Find where the given text appears and provide that cell's center as (x, y) coordinate. 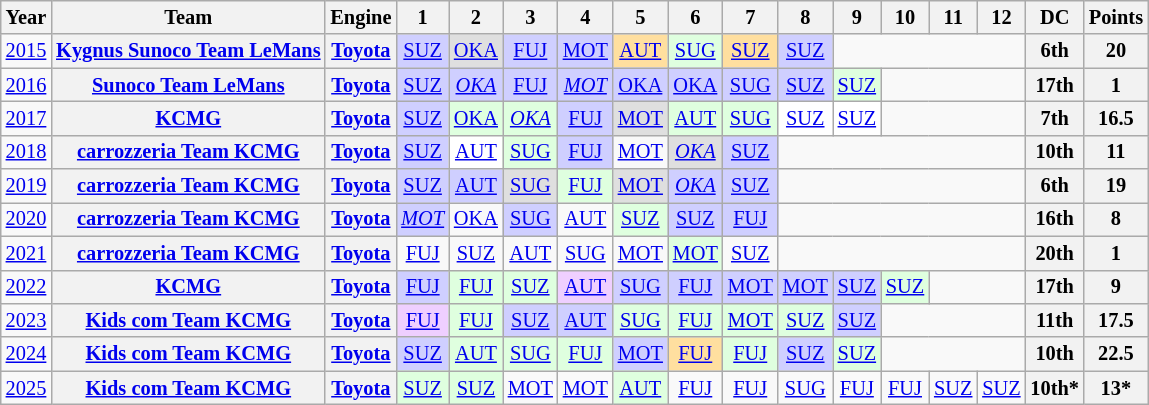
7 (750, 17)
2021 (26, 253)
22.5 (1116, 354)
19 (1116, 186)
2018 (26, 152)
2015 (26, 51)
Kygnus Sunoco Team LeMans (188, 51)
10th* (1054, 388)
2023 (26, 320)
2024 (26, 354)
7th (1054, 118)
Engine (360, 17)
11th (1054, 320)
DC (1054, 17)
2 (476, 17)
16th (1054, 219)
Team (188, 17)
13* (1116, 388)
Points (1116, 17)
Sunoco Team LeMans (188, 85)
2022 (26, 287)
3 (530, 17)
20th (1054, 253)
12 (1001, 17)
2025 (26, 388)
Year (26, 17)
17.5 (1116, 320)
20 (1116, 51)
2020 (26, 219)
4 (586, 17)
2016 (26, 85)
10 (905, 17)
6 (696, 17)
5 (640, 17)
2017 (26, 118)
16.5 (1116, 118)
2019 (26, 186)
